Return the (x, y) coordinate for the center point of the cell that contains the specified text.  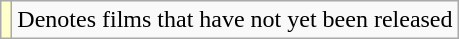
Denotes films that have not yet been released (235, 20)
